Extract the [X, Y] coordinate from the center of the cell holding the provided text.  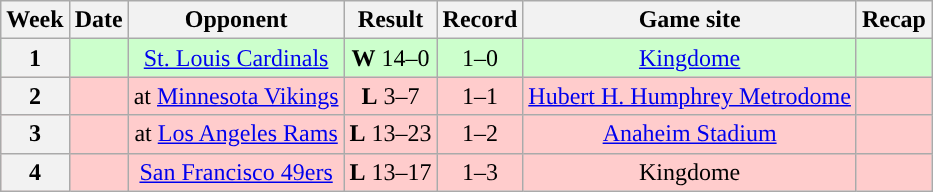
1–0 [480, 58]
St. Louis Cardinals [236, 58]
at Minnesota Vikings [236, 96]
Anaheim Stadium [690, 134]
L 13–17 [390, 172]
Hubert H. Humphrey Metrodome [690, 96]
3 [35, 134]
Date [98, 20]
Record [480, 20]
L 13–23 [390, 134]
4 [35, 172]
Week [35, 20]
1–3 [480, 172]
1–1 [480, 96]
L 3–7 [390, 96]
at Los Angeles Rams [236, 134]
2 [35, 96]
Recap [894, 20]
Opponent [236, 20]
W 14–0 [390, 58]
1–2 [480, 134]
Result [390, 20]
1 [35, 58]
San Francisco 49ers [236, 172]
Game site [690, 20]
